Pinpoint the cell where the given text exists, returning its (X, Y) midpoint coordinate. 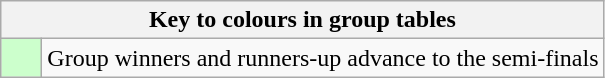
Key to colours in group tables (302, 20)
Group winners and runners-up advance to the semi-finals (323, 58)
